Identify which cell holds the provided text, then report its (X, Y) central coordinate. 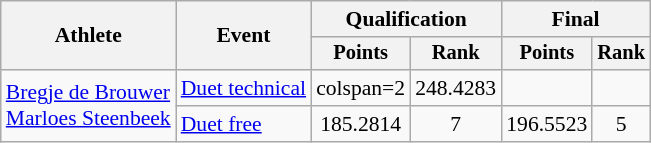
196.5523 (546, 124)
Duet technical (244, 88)
colspan=2 (360, 88)
Athlete (88, 36)
Final (576, 19)
Qualification (406, 19)
7 (456, 124)
5 (621, 124)
Duet free (244, 124)
Bregje de BrouwerMarloes Steenbeek (88, 106)
Event (244, 36)
185.2814 (360, 124)
248.4283 (456, 88)
